Return the (x, y) coordinate for the center point of the cell that contains the specified text.  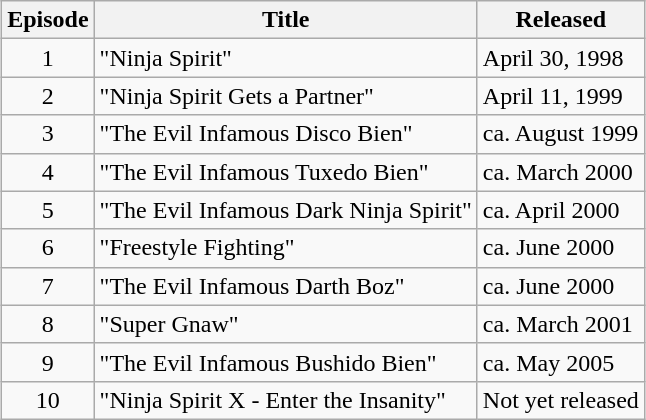
"Ninja Spirit Gets a Partner" (286, 96)
7 (48, 286)
8 (48, 324)
ca. April 2000 (560, 210)
2 (48, 96)
Title (286, 20)
"The Evil Infamous Dark Ninja Spirit" (286, 210)
ca. May 2005 (560, 362)
10 (48, 400)
Released (560, 20)
Episode (48, 20)
"Ninja Spirit" (286, 58)
5 (48, 210)
ca. March 2001 (560, 324)
April 11, 1999 (560, 96)
3 (48, 134)
9 (48, 362)
"Ninja Spirit X - Enter the Insanity" (286, 400)
ca. August 1999 (560, 134)
"The Evil Infamous Disco Bien" (286, 134)
"The Evil Infamous Bushido Bien" (286, 362)
Not yet released (560, 400)
"The Evil Infamous Tuxedo Bien" (286, 172)
4 (48, 172)
ca. March 2000 (560, 172)
1 (48, 58)
"Super Gnaw" (286, 324)
April 30, 1998 (560, 58)
6 (48, 248)
"Freestyle Fighting" (286, 248)
"The Evil Infamous Darth Boz" (286, 286)
